Identify which cell holds the provided text, then report its [X, Y] central coordinate. 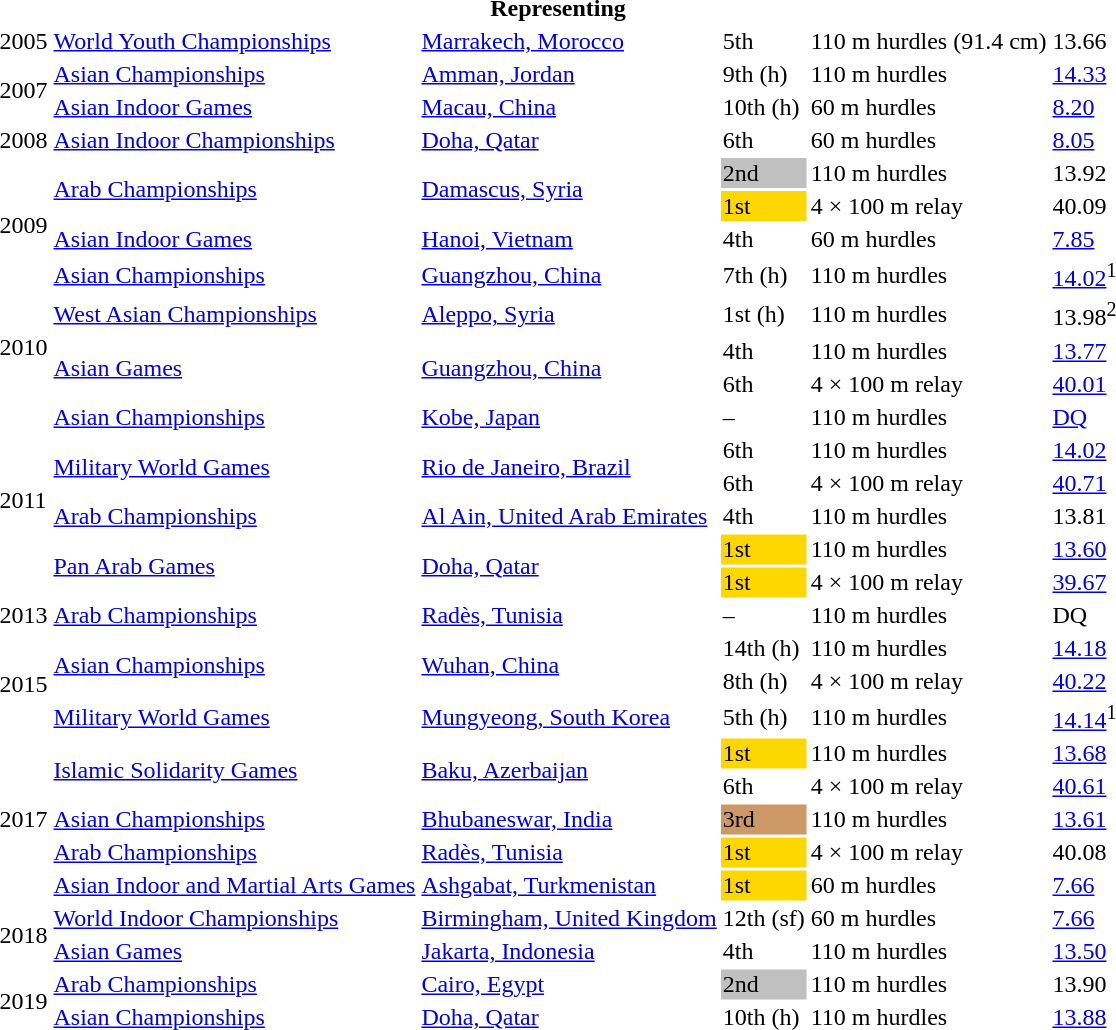
Rio de Janeiro, Brazil [569, 466]
Wuhan, China [569, 664]
Cairo, Egypt [569, 984]
Asian Indoor Championships [234, 140]
12th (sf) [764, 918]
5th (h) [764, 717]
Marrakech, Morocco [569, 41]
110 m hurdles (91.4 cm) [928, 41]
Hanoi, Vietnam [569, 239]
10th (h) [764, 107]
7th (h) [764, 275]
West Asian Championships [234, 314]
Bhubaneswar, India [569, 819]
14th (h) [764, 648]
Birmingham, United Kingdom [569, 918]
Pan Arab Games [234, 566]
Damascus, Syria [569, 190]
3rd [764, 819]
Aleppo, Syria [569, 314]
Jakarta, Indonesia [569, 951]
Baku, Azerbaijan [569, 770]
5th [764, 41]
World Indoor Championships [234, 918]
Al Ain, United Arab Emirates [569, 516]
1st (h) [764, 314]
Mungyeong, South Korea [569, 717]
Islamic Solidarity Games [234, 770]
Macau, China [569, 107]
Asian Indoor and Martial Arts Games [234, 885]
Amman, Jordan [569, 74]
Kobe, Japan [569, 417]
9th (h) [764, 74]
Ashgabat, Turkmenistan [569, 885]
8th (h) [764, 681]
World Youth Championships [234, 41]
